Return the (x, y) coordinate for the center point of the cell that contains the specified text.  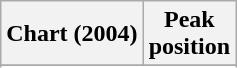
Peakposition (189, 34)
Chart (2004) (72, 34)
